Capture the cell that displays the provided text and extract its [X, Y] central coordinate. 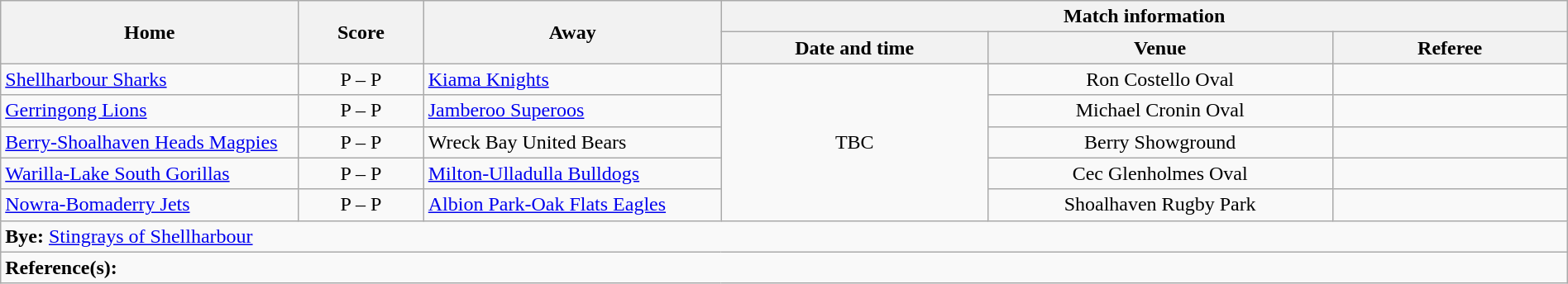
Nowra-Bomaderry Jets [150, 205]
Wreck Bay United Bears [572, 142]
Warilla-Lake South Gorillas [150, 173]
Shellharbour Sharks [150, 79]
Reference(s): [784, 267]
Referee [1450, 48]
Albion Park-Oak Flats Eagles [572, 205]
Gerringong Lions [150, 111]
TBC [854, 142]
Date and time [854, 48]
Home [150, 32]
Jamberoo Superoos [572, 111]
Bye: Stingrays of Shellharbour [784, 236]
Venue [1159, 48]
Milton-Ulladulla Bulldogs [572, 173]
Shoalhaven Rugby Park [1159, 205]
Score [361, 32]
Match information [1145, 17]
Michael Cronin Oval [1159, 111]
Away [572, 32]
Berry-Shoalhaven Heads Magpies [150, 142]
Ron Costello Oval [1159, 79]
Cec Glenholmes Oval [1159, 173]
Kiama Knights [572, 79]
Berry Showground [1159, 142]
